Return the [x, y] coordinate for the center point of the cell that contains the specified text.  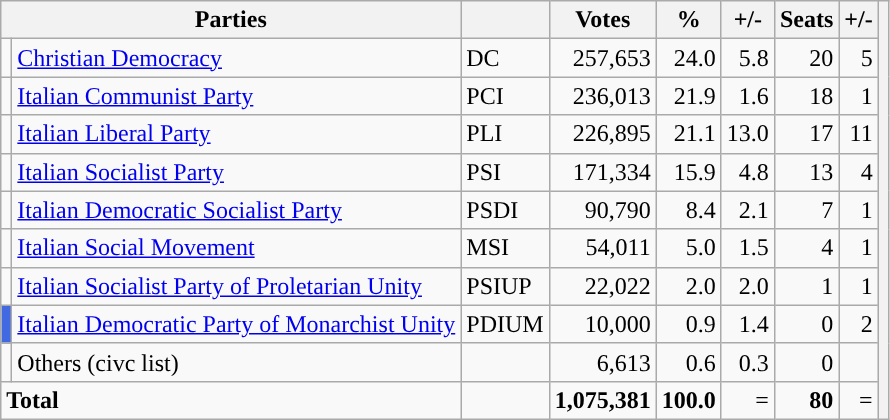
1.6 [748, 96]
22,022 [602, 286]
Italian Socialist Party of Proletarian Unity [236, 286]
2 [858, 324]
% [688, 20]
5.0 [688, 248]
21.1 [688, 134]
1.4 [748, 324]
90,790 [602, 210]
PSI [505, 172]
11 [858, 134]
8.4 [688, 210]
PCI [505, 96]
18 [806, 96]
Others (civc list) [236, 362]
DC [505, 58]
13.0 [748, 134]
2.1 [748, 210]
PSDI [505, 210]
257,653 [602, 58]
171,334 [602, 172]
Italian Democratic Socialist Party [236, 210]
10,000 [602, 324]
Italian Liberal Party [236, 134]
7 [806, 210]
Seats [806, 20]
0.9 [688, 324]
PDIUM [505, 324]
1,075,381 [602, 400]
236,013 [602, 96]
17 [806, 134]
MSI [505, 248]
80 [806, 400]
21.9 [688, 96]
Italian Social Movement [236, 248]
Total [231, 400]
0.3 [748, 362]
13 [806, 172]
Votes [602, 20]
1.5 [748, 248]
15.9 [688, 172]
5.8 [748, 58]
226,895 [602, 134]
PSIUP [505, 286]
20 [806, 58]
4.8 [748, 172]
5 [858, 58]
Italian Socialist Party [236, 172]
6,613 [602, 362]
Christian Democracy [236, 58]
Parties [231, 20]
Italian Democratic Party of Monarchist Unity [236, 324]
PLI [505, 134]
Italian Communist Party [236, 96]
100.0 [688, 400]
54,011 [602, 248]
0.6 [688, 362]
24.0 [688, 58]
